Identify which cell holds the provided text, then report its [X, Y] central coordinate. 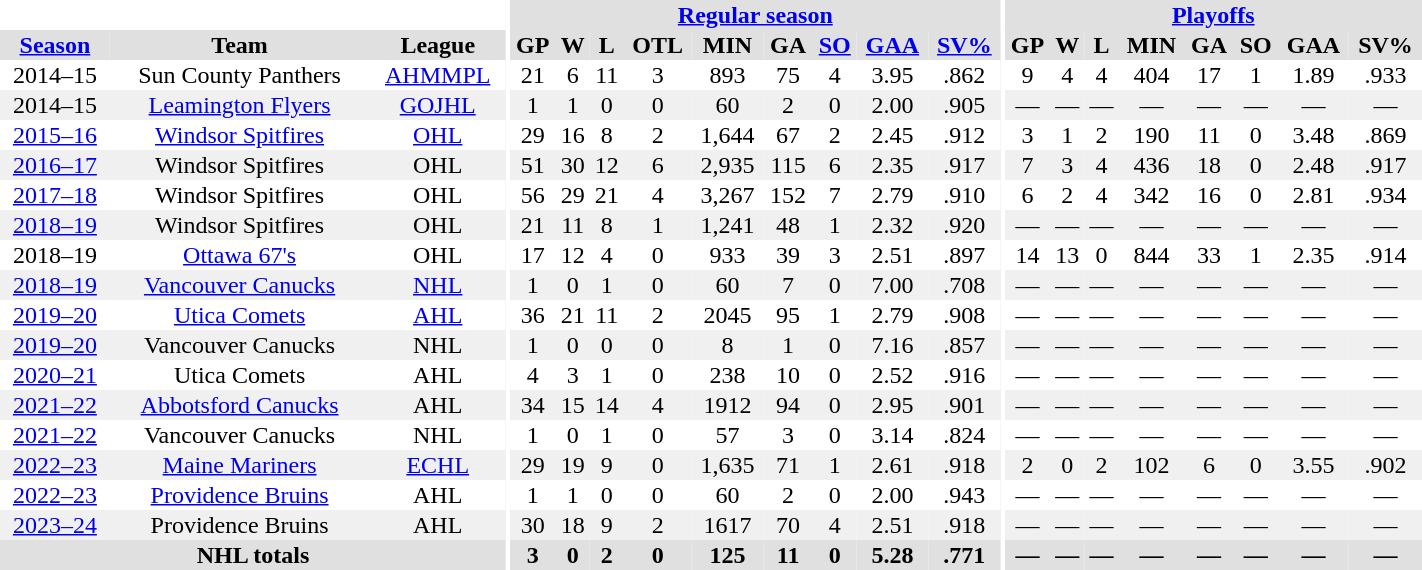
.897 [964, 255]
Ottawa 67's [240, 255]
2045 [728, 315]
2023–24 [55, 525]
70 [788, 525]
2.32 [892, 225]
Sun County Panthers [240, 75]
1617 [728, 525]
75 [788, 75]
.910 [964, 195]
.934 [1386, 195]
3.95 [892, 75]
AHMMPL [438, 75]
1,241 [728, 225]
ECHL [438, 465]
3.55 [1314, 465]
Season [55, 45]
.920 [964, 225]
.905 [964, 105]
57 [728, 435]
.708 [964, 285]
15 [573, 405]
.857 [964, 345]
2.48 [1314, 165]
1,635 [728, 465]
893 [728, 75]
48 [788, 225]
7.00 [892, 285]
Team [240, 45]
1912 [728, 405]
1,644 [728, 135]
2.45 [892, 135]
94 [788, 405]
3,267 [728, 195]
67 [788, 135]
404 [1151, 75]
33 [1208, 255]
OTL [658, 45]
.916 [964, 375]
1.89 [1314, 75]
.902 [1386, 465]
238 [728, 375]
Regular season [756, 15]
190 [1151, 135]
.943 [964, 495]
7.16 [892, 345]
10 [788, 375]
.824 [964, 435]
.901 [964, 405]
2017–18 [55, 195]
39 [788, 255]
342 [1151, 195]
.862 [964, 75]
2020–21 [55, 375]
GOJHL [438, 105]
Abbotsford Canucks [240, 405]
5.28 [892, 555]
3.48 [1314, 135]
2015–16 [55, 135]
71 [788, 465]
.933 [1386, 75]
2.81 [1314, 195]
2.95 [892, 405]
436 [1151, 165]
34 [533, 405]
.914 [1386, 255]
League [438, 45]
2,935 [728, 165]
95 [788, 315]
115 [788, 165]
844 [1151, 255]
13 [1067, 255]
2.52 [892, 375]
Leamington Flyers [240, 105]
933 [728, 255]
.912 [964, 135]
.771 [964, 555]
Playoffs [1214, 15]
19 [573, 465]
102 [1151, 465]
Maine Mariners [240, 465]
2016–17 [55, 165]
152 [788, 195]
.908 [964, 315]
2.61 [892, 465]
125 [728, 555]
36 [533, 315]
.869 [1386, 135]
56 [533, 195]
NHL totals [253, 555]
3.14 [892, 435]
51 [533, 165]
